Return the (X, Y) coordinate for the center point of the cell that contains the specified text.  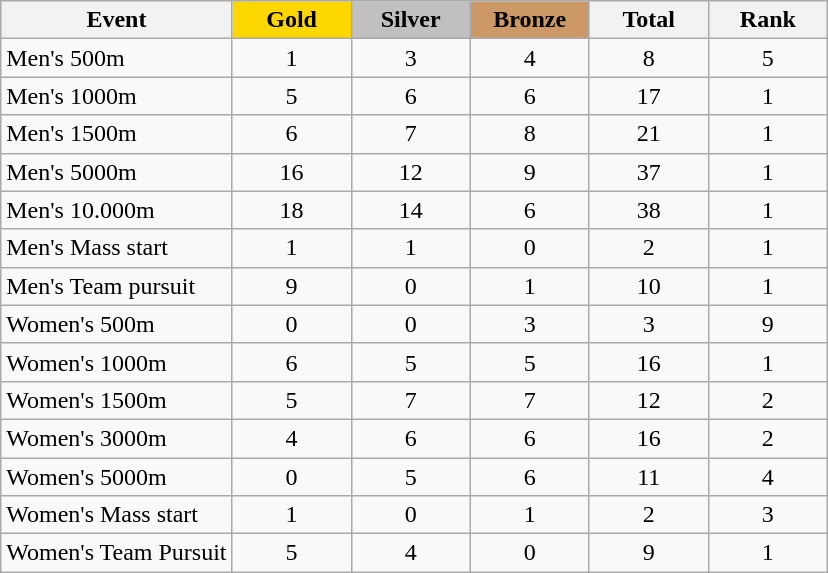
11 (648, 477)
14 (410, 210)
10 (648, 286)
18 (292, 210)
Rank (768, 20)
Women's Mass start (116, 515)
Men's 1500m (116, 134)
Women's Team Pursuit (116, 553)
Men's Mass start (116, 248)
Event (116, 20)
Women's 1000m (116, 362)
Men's 500m (116, 58)
Men's Team pursuit (116, 286)
Women's 1500m (116, 400)
Women's 5000m (116, 477)
Men's 5000m (116, 172)
Women's 500m (116, 324)
Silver (410, 20)
Gold (292, 20)
Women's 3000m (116, 438)
17 (648, 96)
37 (648, 172)
Total (648, 20)
38 (648, 210)
Men's 10.000m (116, 210)
21 (648, 134)
Men's 1000m (116, 96)
Bronze (530, 20)
